Determine the [X, Y] coordinate at the center of the cell enclosing the given text.  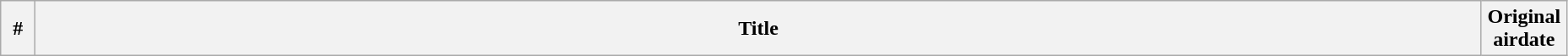
# [19, 29]
Title [758, 29]
Original airdate [1523, 29]
